Identify which cell holds the provided text, then report its (X, Y) central coordinate. 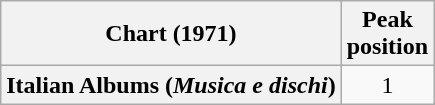
Peakposition (387, 34)
Chart (1971) (171, 34)
Italian Albums (Musica e dischi) (171, 85)
1 (387, 85)
